Scan for the cell matching the given text and deliver its [X, Y] coordinate at center. 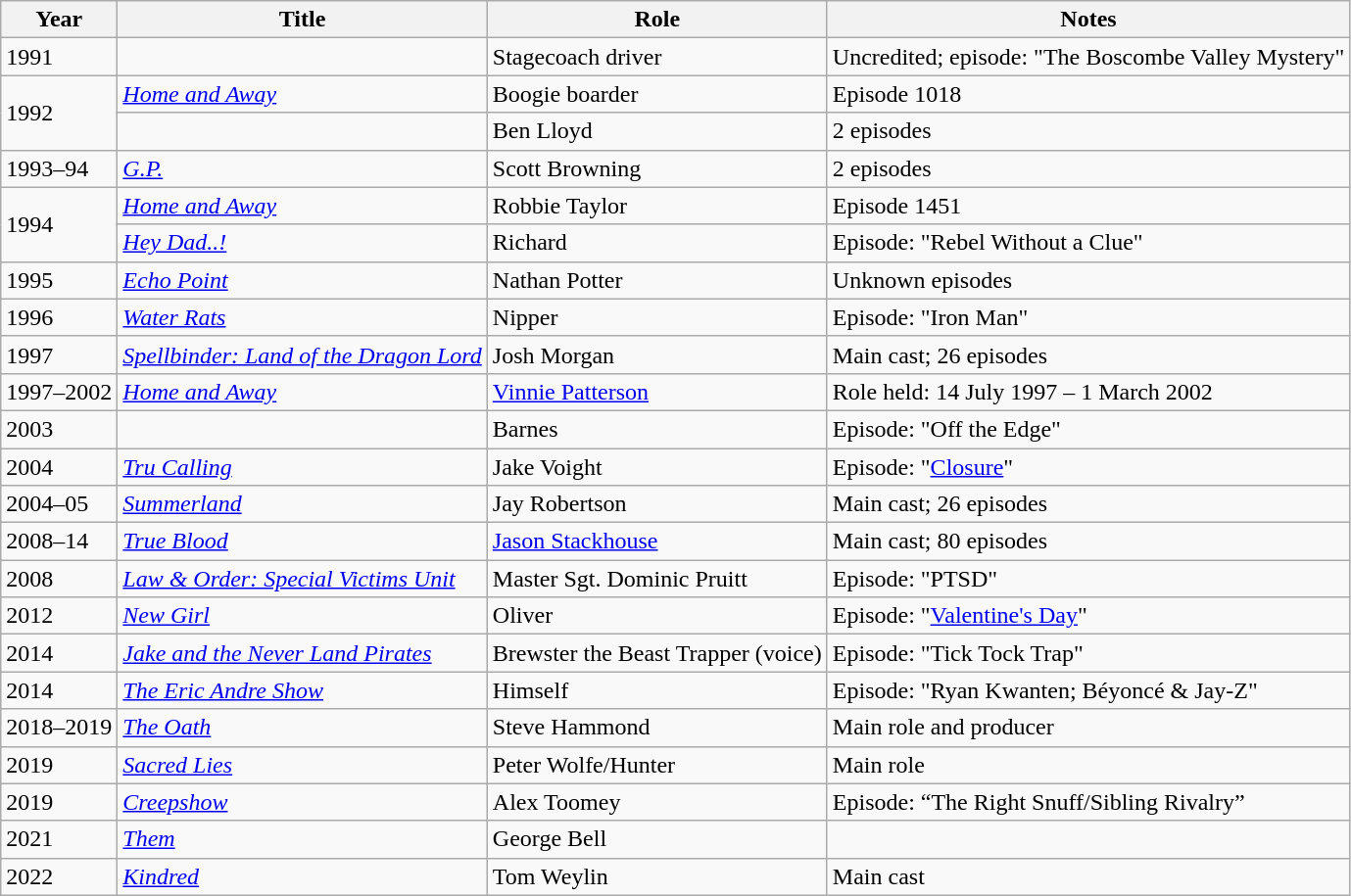
Ben Lloyd [656, 131]
G.P. [303, 168]
1996 [59, 317]
Main role and producer [1087, 728]
Hey Dad..! [303, 243]
1997 [59, 354]
Main cast; 80 episodes [1087, 542]
Steve Hammond [656, 728]
2012 [59, 616]
2022 [59, 876]
Echo Point [303, 280]
2004–05 [59, 504]
2008–14 [59, 542]
Oliver [656, 616]
Jake Voight [656, 467]
Summerland [303, 504]
Episode: "Closure" [1087, 467]
Episode: "Off the Edge" [1087, 429]
Episode 1451 [1087, 206]
Creepshow [303, 802]
Main role [1087, 765]
Title [303, 20]
Nathan Potter [656, 280]
1995 [59, 280]
Role [656, 20]
Josh Morgan [656, 354]
New Girl [303, 616]
Boogie boarder [656, 94]
Himself [656, 690]
1992 [59, 113]
Main cast [1087, 876]
2021 [59, 839]
Episode: "Rebel Without a Clue" [1087, 243]
Episode 1018 [1087, 94]
1994 [59, 224]
Episode: "PTSD" [1087, 579]
1997–2002 [59, 392]
The Eric Andre Show [303, 690]
Them [303, 839]
2018–2019 [59, 728]
George Bell [656, 839]
2008 [59, 579]
1991 [59, 57]
2003 [59, 429]
Vinnie Patterson [656, 392]
Episode: "Tick Tock Trap" [1087, 653]
Jay Robertson [656, 504]
Stagecoach driver [656, 57]
True Blood [303, 542]
Episode: "Valentine's Day" [1087, 616]
Role held: 14 July 1997 – 1 March 2002 [1087, 392]
Robbie Taylor [656, 206]
2004 [59, 467]
Episode: "Iron Man" [1087, 317]
Sacred Lies [303, 765]
1993–94 [59, 168]
Richard [656, 243]
Water Rats [303, 317]
Episode: “The Right Snuff/Sibling Rivalry” [1087, 802]
Law & Order: Special Victims Unit [303, 579]
Peter Wolfe/Hunter [656, 765]
Episode: "Ryan Kwanten; Béyoncé & Jay-Z" [1087, 690]
Tom Weylin [656, 876]
Year [59, 20]
Spellbinder: Land of the Dragon Lord [303, 354]
Kindred [303, 876]
Brewster the Beast Trapper (voice) [656, 653]
Scott Browning [656, 168]
Notes [1087, 20]
Jake and the Never Land Pirates [303, 653]
Alex Toomey [656, 802]
Jason Stackhouse [656, 542]
Unknown episodes [1087, 280]
Master Sgt. Dominic Pruitt [656, 579]
Barnes [656, 429]
The Oath [303, 728]
Nipper [656, 317]
Tru Calling [303, 467]
Uncredited; episode: "The Boscombe Valley Mystery" [1087, 57]
